Capture the cell that displays the provided text and extract its (X, Y) central coordinate. 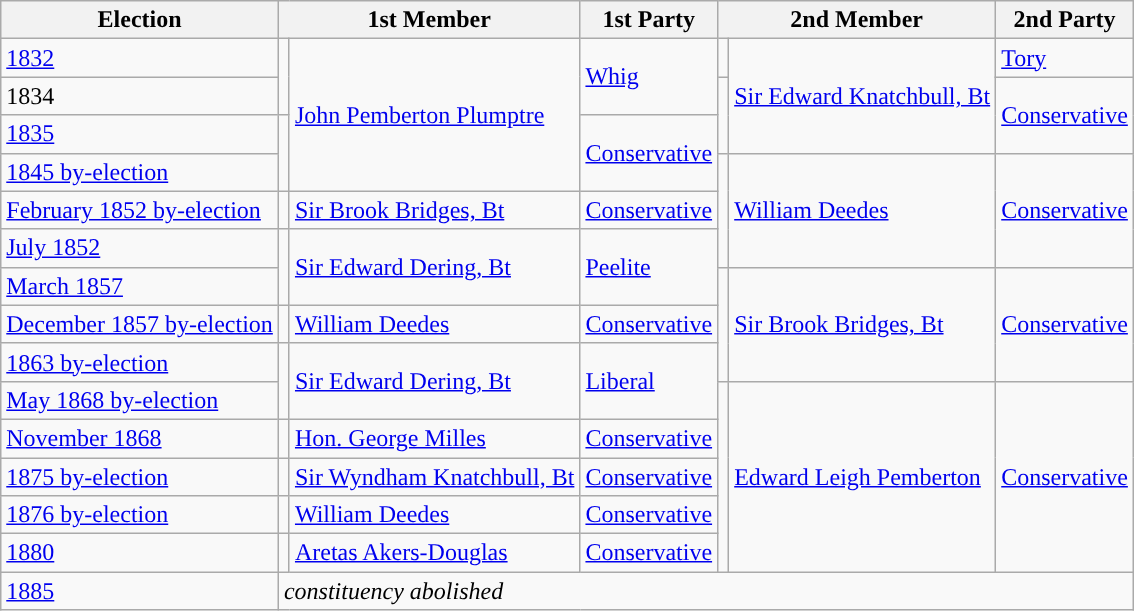
July 1852 (140, 248)
Hon. George Milles (434, 438)
1863 by-election (140, 362)
2nd Member (857, 20)
1875 by-election (140, 477)
Whig (649, 77)
Aretas Akers-Douglas (434, 553)
March 1857 (140, 286)
1876 by-election (140, 515)
Liberal (649, 381)
1832 (140, 58)
February 1852 by-election (140, 210)
1845 by-election (140, 172)
1880 (140, 553)
Tory (1065, 58)
1835 (140, 134)
Peelite (649, 267)
Edward Leigh Pemberton (862, 476)
constituency abolished (706, 591)
May 1868 by-election (140, 400)
1834 (140, 96)
1885 (140, 591)
1st Member (429, 20)
Election (140, 20)
John Pemberton Plumptre (434, 115)
November 1868 (140, 438)
1st Party (649, 20)
Sir Edward Knatchbull, Bt (862, 96)
December 1857 by-election (140, 324)
2nd Party (1065, 20)
Sir Wyndham Knatchbull, Bt (434, 477)
